For the text-containing cell, return its midpoint in [X, Y] coordinate format. 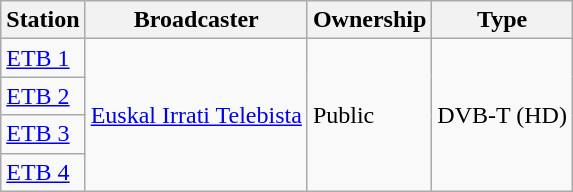
Broadcaster [196, 20]
Type [502, 20]
Ownership [369, 20]
ETB 3 [43, 134]
DVB-T (HD) [502, 115]
ETB 2 [43, 96]
Station [43, 20]
ETB 1 [43, 58]
Public [369, 115]
ETB 4 [43, 172]
Euskal Irrati Telebista [196, 115]
